Scan for the cell matching the given text and deliver its [X, Y] coordinate at center. 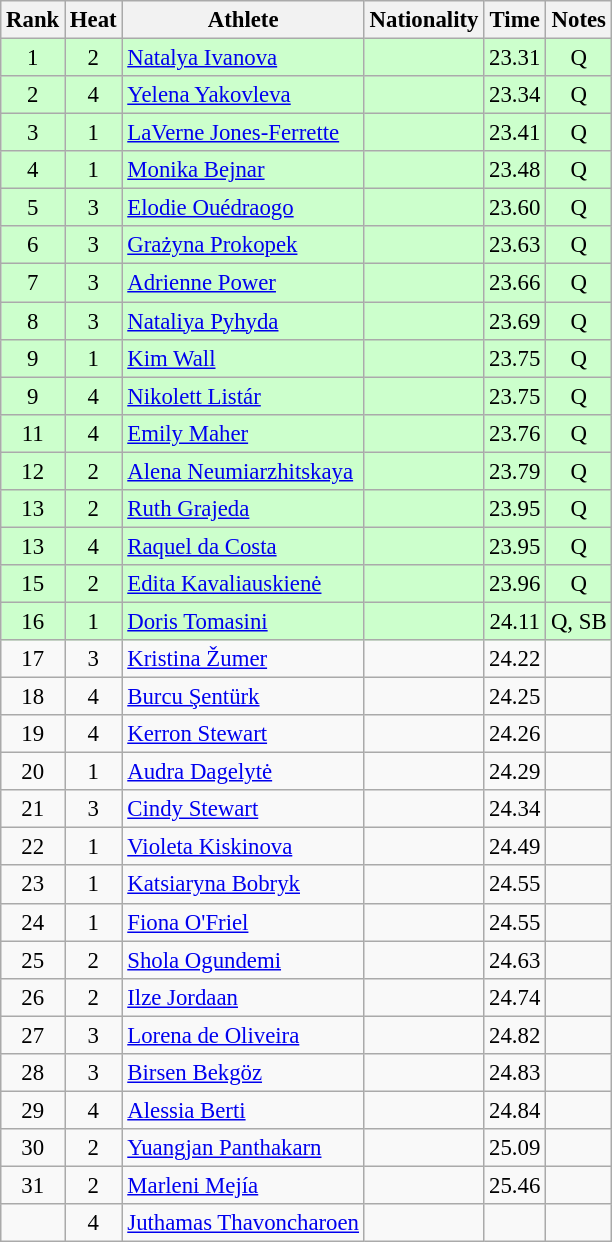
Notes [579, 20]
Violeta Kiskinova [243, 847]
15 [33, 584]
Grażyna Prokopek [243, 245]
22 [33, 847]
Kerron Stewart [243, 734]
Audra Dagelytė [243, 772]
23.60 [515, 208]
24.34 [515, 809]
Time [515, 20]
21 [33, 809]
24.83 [515, 1073]
25.46 [515, 1185]
25.09 [515, 1148]
Lorena de Oliveira [243, 1035]
29 [33, 1110]
23.66 [515, 283]
Nikolett Listár [243, 396]
Nationality [424, 20]
7 [33, 283]
16 [33, 621]
23.41 [515, 133]
28 [33, 1073]
Kristina Žumer [243, 659]
Athlete [243, 20]
5 [33, 208]
Alessia Berti [243, 1110]
19 [33, 734]
31 [33, 1185]
24.11 [515, 621]
23.76 [515, 433]
24.25 [515, 697]
Kim Wall [243, 358]
24.22 [515, 659]
24.63 [515, 960]
23.96 [515, 584]
24.84 [515, 1110]
24 [33, 922]
Natalya Ivanova [243, 58]
8 [33, 321]
LaVerne Jones-Ferrette [243, 133]
18 [33, 697]
11 [33, 433]
6 [33, 245]
23.63 [515, 245]
Ruth Grajeda [243, 509]
Monika Bejnar [243, 170]
24.26 [515, 734]
23.79 [515, 471]
30 [33, 1148]
23.31 [515, 58]
Elodie Ouédraogo [243, 208]
23.69 [515, 321]
23.34 [515, 95]
Burcu Şentürk [243, 697]
23 [33, 885]
Shola Ogundemi [243, 960]
Alena Neumiarzhitskaya [243, 471]
Yelena Yakovleva [243, 95]
Heat [94, 20]
Cindy Stewart [243, 809]
24.82 [515, 1035]
Q, SB [579, 621]
Katsiaryna Bobryk [243, 885]
23.48 [515, 170]
26 [33, 997]
24.74 [515, 997]
17 [33, 659]
24.49 [515, 847]
12 [33, 471]
Edita Kavaliauskienė [243, 584]
Marleni Mejía [243, 1185]
Fiona O'Friel [243, 922]
Ilze Jordaan [243, 997]
Emily Maher [243, 433]
25 [33, 960]
27 [33, 1035]
Raquel da Costa [243, 546]
Adrienne Power [243, 283]
Yuangjan Panthakarn [243, 1148]
24.29 [515, 772]
Doris Tomasini [243, 621]
Birsen Bekgöz [243, 1073]
Nataliya Pyhyda [243, 321]
Rank [33, 20]
20 [33, 772]
Juthamas Thavoncharoen [243, 1223]
